Detect which cell encompasses the target text, then output its (X, Y) center coordinate. 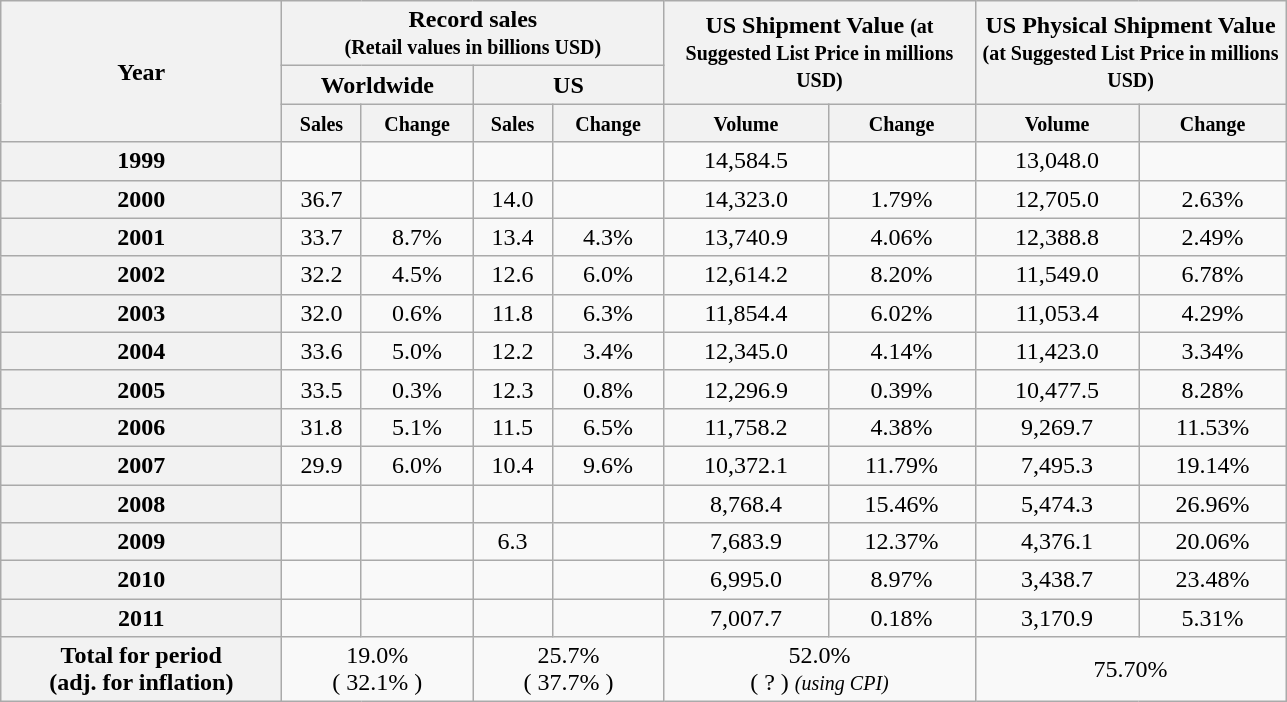
4.06% (902, 237)
4.38% (902, 427)
2004 (142, 351)
2003 (142, 313)
5,474.3 (1057, 503)
8.28% (1212, 389)
13,048.0 (1057, 161)
13.4 (512, 237)
36.7 (322, 199)
2006 (142, 427)
10,477.5 (1057, 389)
1.79% (902, 199)
2009 (142, 542)
11.79% (902, 465)
75.70% (1130, 670)
US Physical Shipment Value(at Suggested List Price in millions USD) (1130, 52)
33.6 (322, 351)
7,495.3 (1057, 465)
10,372.1 (746, 465)
29.9 (322, 465)
33.7 (322, 237)
4,376.1 (1057, 542)
31.8 (322, 427)
2.49% (1212, 237)
8.20% (902, 275)
3.4% (608, 351)
14.0 (512, 199)
2008 (142, 503)
25.7%( 37.7% ) (568, 670)
3.34% (1212, 351)
5.31% (1212, 618)
3,438.7 (1057, 580)
26.96% (1212, 503)
8.7% (417, 237)
0.8% (608, 389)
Worldwide (378, 85)
12,388.8 (1057, 237)
33.5 (322, 389)
6.3% (608, 313)
12.2 (512, 351)
6.78% (1212, 275)
5.0% (417, 351)
2005 (142, 389)
7,007.7 (746, 618)
0.6% (417, 313)
2.63% (1212, 199)
Record sales(Retail values in billions USD) (473, 34)
20.06% (1212, 542)
11.5 (512, 427)
7,683.9 (746, 542)
11,758.2 (746, 427)
2001 (142, 237)
2007 (142, 465)
52.0%( ? ) (using CPI) (820, 670)
12,296.9 (746, 389)
2010 (142, 580)
19.0%( 32.1% ) (378, 670)
1999 (142, 161)
12.37% (902, 542)
0.18% (902, 618)
11,549.0 (1057, 275)
5.1% (417, 427)
14,584.5 (746, 161)
9.6% (608, 465)
12,614.2 (746, 275)
4.29% (1212, 313)
Total for period(adj. for inflation) (142, 670)
9,269.7 (1057, 427)
12,345.0 (746, 351)
11,423.0 (1057, 351)
10.4 (512, 465)
12.3 (512, 389)
11,053.4 (1057, 313)
2011 (142, 618)
32.0 (322, 313)
4.5% (417, 275)
6.3 (512, 542)
23.48% (1212, 580)
0.3% (417, 389)
US Shipment Value (at Suggested List Price in millions USD) (820, 52)
2002 (142, 275)
11.53% (1212, 427)
19.14% (1212, 465)
12,705.0 (1057, 199)
3,170.9 (1057, 618)
Year (142, 72)
11.8 (512, 313)
11,854.4 (746, 313)
12.6 (512, 275)
8.97% (902, 580)
0.39% (902, 389)
6,995.0 (746, 580)
US (568, 85)
6.02% (902, 313)
4.14% (902, 351)
13,740.9 (746, 237)
4.3% (608, 237)
15.46% (902, 503)
6.5% (608, 427)
14,323.0 (746, 199)
32.2 (322, 275)
2000 (142, 199)
8,768.4 (746, 503)
